Scan for the cell matching the given text and deliver its (X, Y) coordinate at center. 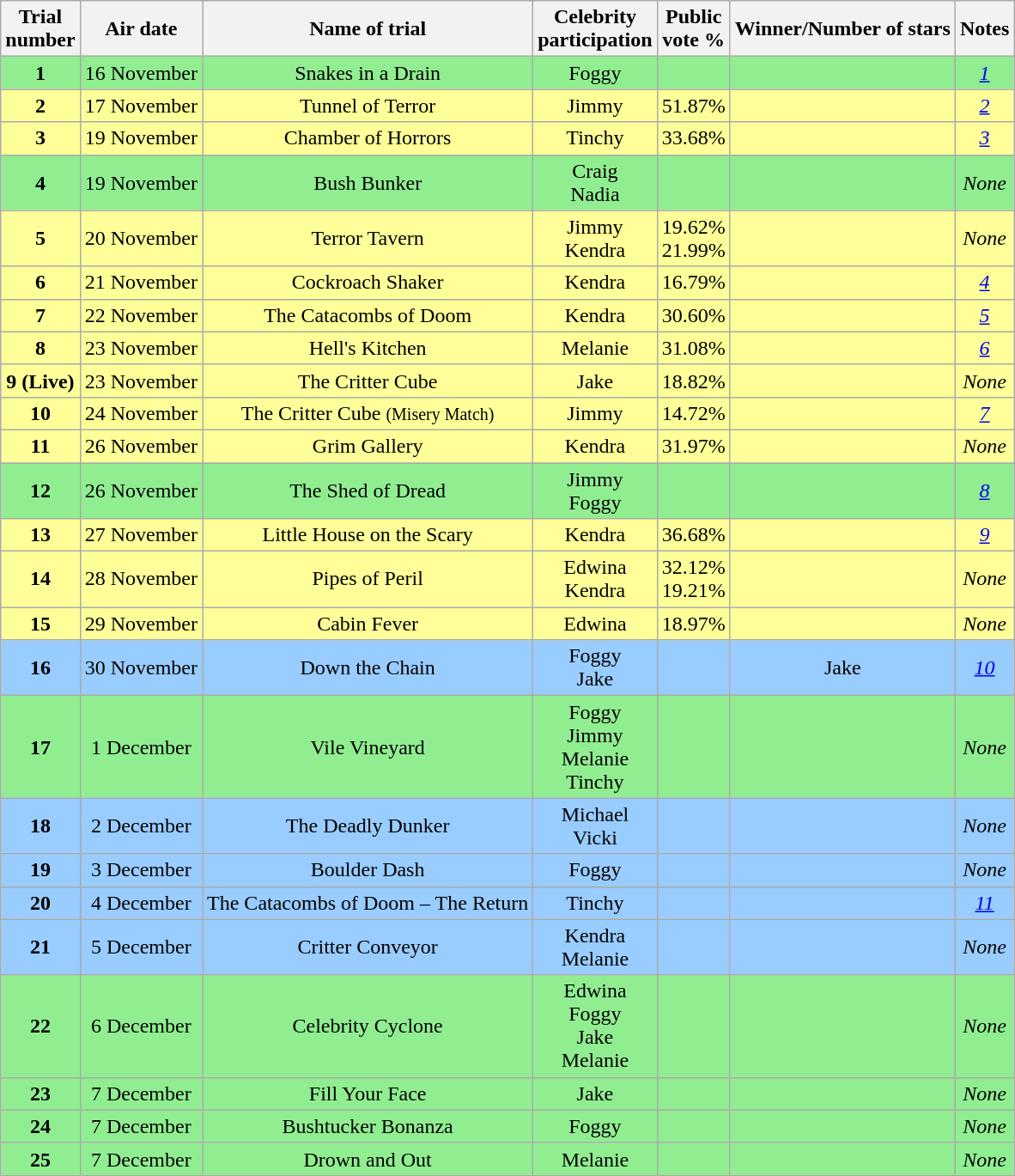
28 November (141, 579)
Grim Gallery (368, 446)
15 (40, 624)
19 (40, 870)
The Shed of Dread (368, 490)
Bush Bunker (368, 182)
22 November (141, 315)
EdwinaKendra (595, 579)
16 November (141, 73)
31.08% (694, 348)
13 (40, 535)
Celebrity Cyclone (368, 1026)
18.97% (694, 624)
Foggy Jake (595, 668)
Little House on the Scary (368, 535)
5 December (141, 947)
18 (40, 826)
Celebrityparticipation (595, 29)
20 November (141, 239)
21 (40, 947)
Name of trial (368, 29)
FoggyJimmyMelanieTinchy (595, 747)
21 November (141, 283)
14.72% (694, 413)
24 November (141, 413)
Hell's Kitchen (368, 348)
Trialnumber (40, 29)
12 (40, 490)
Chamber of Horrors (368, 138)
17 November (141, 106)
Notes (984, 29)
The Deadly Dunker (368, 826)
EdwinaFoggyJakeMelanie (595, 1026)
20 (40, 903)
Publicvote % (694, 29)
30 November (141, 668)
30.60% (694, 315)
9 (Live) (40, 381)
29 November (141, 624)
Cabin Fever (368, 624)
18.82% (694, 381)
17 (40, 747)
16.79% (694, 283)
23 (40, 1094)
Critter Conveyor (368, 947)
Bushtucker Bonanza (368, 1126)
Cockroach Shaker (368, 283)
33.68% (694, 138)
2 December (141, 826)
31.97% (694, 446)
Pipes of Peril (368, 579)
The Catacombs of Doom (368, 315)
Winner/Number of stars (842, 29)
4 December (141, 903)
Fill Your Face (368, 1094)
3 December (141, 870)
Air date (141, 29)
6 December (141, 1026)
27 November (141, 535)
19.62%21.99% (694, 239)
The Catacombs of Doom – The Return (368, 903)
Down the Chain (368, 668)
Terror Tavern (368, 239)
24 (40, 1126)
22 (40, 1026)
14 (40, 579)
The Critter Cube (Misery Match) (368, 413)
25 (40, 1159)
Tunnel of Terror (368, 106)
16 (40, 668)
Drown and Out (368, 1159)
36.68% (694, 535)
Edwina (595, 624)
9 (984, 535)
1 December (141, 747)
MichaelVicki (595, 826)
JimmyFoggy (595, 490)
Snakes in a Drain (368, 73)
JimmyKendra (595, 239)
The Critter Cube (368, 381)
32.12%19.21% (694, 579)
CraigNadia (595, 182)
KendraMelanie (595, 947)
Vile Vineyard (368, 747)
51.87% (694, 106)
Boulder Dash (368, 870)
